Pinpoint the cell where the given text exists, returning its [X, Y] midpoint coordinate. 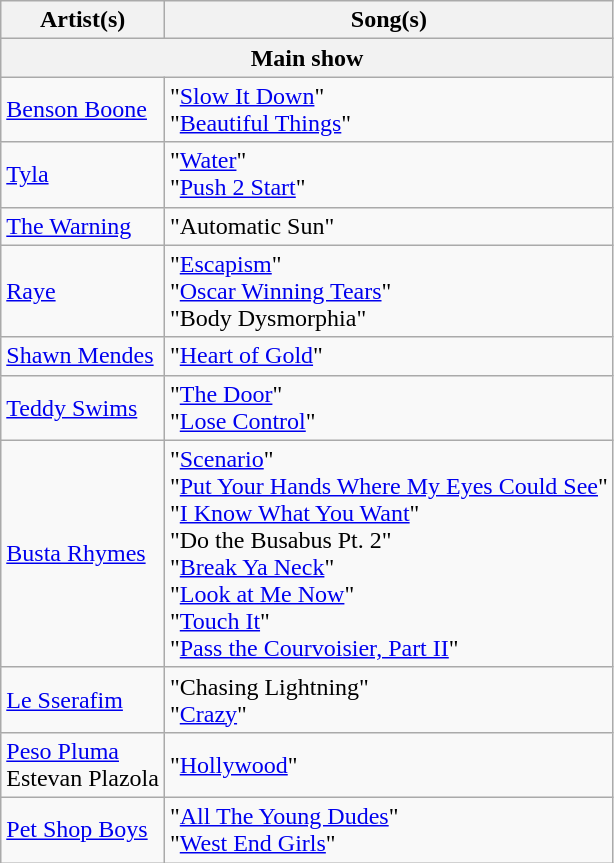
"Automatic Sun" [388, 226]
"Slow It Down""Beautiful Things" [388, 110]
Benson Boone [83, 110]
Peso PlumaEstevan Plazola [83, 764]
"Heart of Gold" [388, 356]
Teddy Swims [83, 408]
Artist(s) [83, 20]
Pet Shop Boys [83, 830]
Le Sserafim [83, 700]
Shawn Mendes [83, 356]
"Water""Push 2 Start" [388, 174]
Main show [308, 58]
"All The Young Dudes""West End Girls" [388, 830]
Tyla [83, 174]
Song(s) [388, 20]
Raye [83, 291]
"Escapism""Oscar Winning Tears""Body Dysmorphia" [388, 291]
"Chasing Lightning""Crazy" [388, 700]
Busta Rhymes [83, 554]
"Hollywood" [388, 764]
"The Door""Lose Control" [388, 408]
The Warning [83, 226]
